Identify which cell holds the provided text, then report its (X, Y) central coordinate. 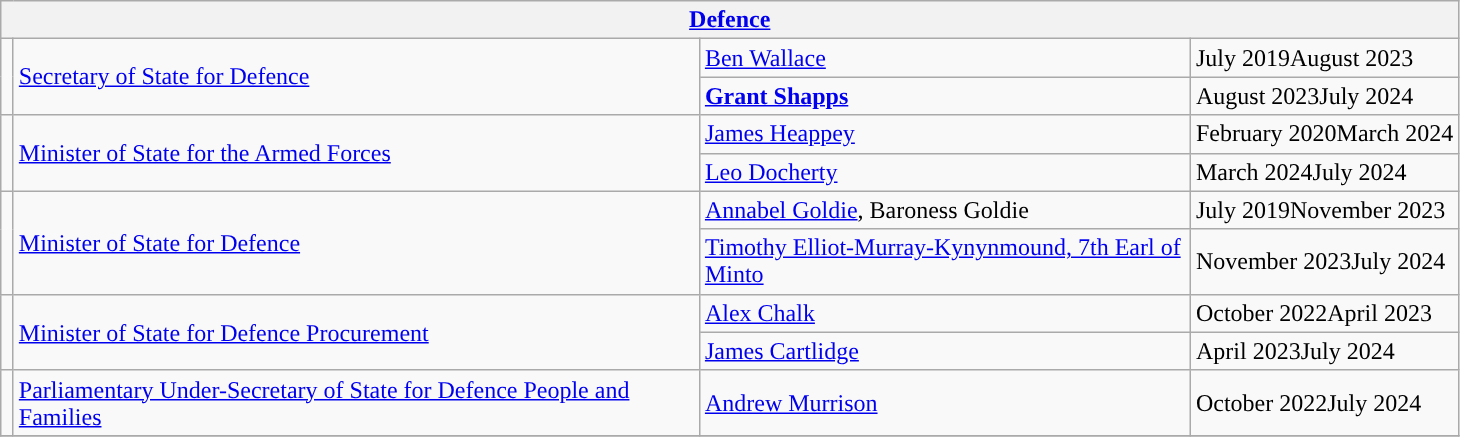
August 2023July 2024 (1324, 96)
Grant Shapps (944, 96)
March 2024July 2024 (1324, 172)
Timothy Elliot-Murray-Kynynmound, 7th Earl of Minto (944, 262)
July 2019August 2023 (1324, 58)
July 2019November 2023 (1324, 210)
James Heappey (944, 134)
Ben Wallace (944, 58)
February 2020March 2024 (1324, 134)
October 2022July 2024 (1324, 402)
Minister of State for the Armed Forces (356, 153)
Leo Docherty (944, 172)
Parliamentary Under-Secretary of State for Defence People and Families (356, 402)
Minister of State for Defence (356, 242)
November 2023July 2024 (1324, 262)
Minister of State for Defence Procurement (356, 332)
Alex Chalk (944, 313)
October 2022April 2023 (1324, 313)
Secretary of State for Defence (356, 77)
Annabel Goldie, Baroness Goldie (944, 210)
Andrew Murrison (944, 402)
Defence (730, 20)
James Cartlidge (944, 351)
April 2023July 2024 (1324, 351)
